Capture the cell that displays the provided text and extract its (x, y) central coordinate. 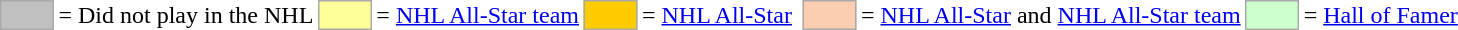
= Did not play in the NHL (186, 15)
= NHL All-Star team (478, 15)
= NHL All-Star and NHL All-Star team (1050, 15)
= NHL All-Star (716, 15)
